Search for the cell housing the specified text and yield its (x, y) center coordinate. 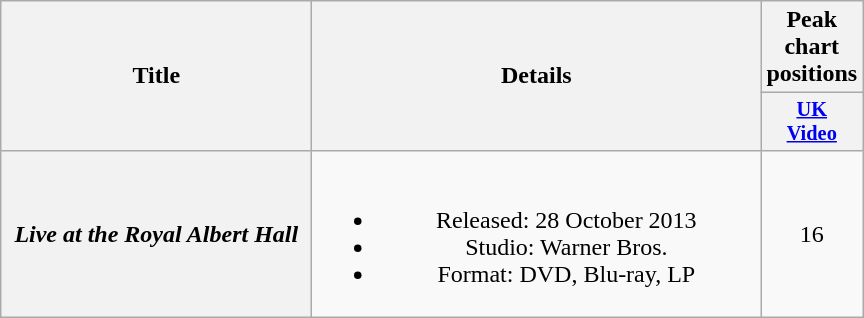
Details (536, 76)
Live at the Royal Albert Hall (156, 234)
Peak chart positions (812, 47)
UKVideo (812, 122)
Title (156, 76)
16 (812, 234)
Released: 28 October 2013Studio: Warner Bros.Format: DVD, Blu-ray, LP (536, 234)
